Capture the cell that displays the provided text and extract its [x, y] central coordinate. 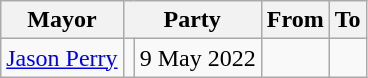
Jason Perry [62, 58]
To [348, 20]
9 May 2022 [198, 58]
Mayor [62, 20]
From [295, 20]
Party [192, 20]
